Scan for the cell matching the given text and deliver its (X, Y) coordinate at center. 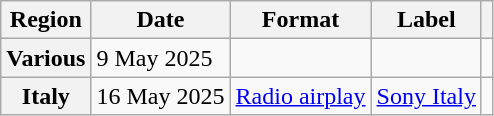
Region (46, 20)
16 May 2025 (160, 96)
Various (46, 58)
Italy (46, 96)
9 May 2025 (160, 58)
Date (160, 20)
Label (426, 20)
Sony Italy (426, 96)
Format (300, 20)
Radio airplay (300, 96)
